Provide the (x, y) coordinate of the cell's center where the given text is located.  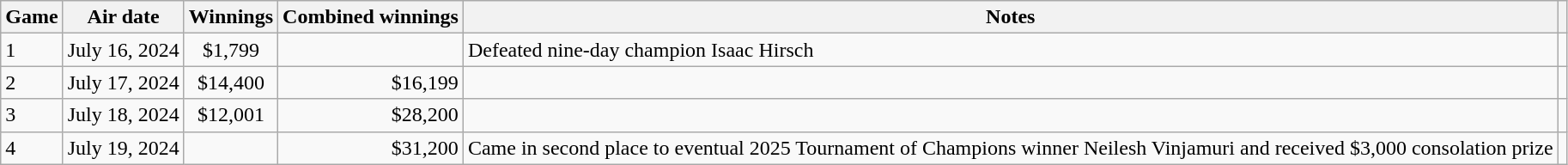
Air date (124, 17)
July 16, 2024 (124, 50)
Winnings (230, 17)
July 19, 2024 (124, 148)
$31,200 (371, 148)
4 (32, 148)
$14,400 (230, 82)
Game (32, 17)
$12,001 (230, 115)
1 (32, 50)
$1,799 (230, 50)
$16,199 (371, 82)
3 (32, 115)
Notes (1010, 17)
2 (32, 82)
July 18, 2024 (124, 115)
Came in second place to eventual 2025 Tournament of Champions winner Neilesh Vinjamuri and received $3,000 consolation prize (1010, 148)
Combined winnings (371, 17)
Defeated nine-day champion Isaac Hirsch (1010, 50)
$28,200 (371, 115)
July 17, 2024 (124, 82)
